Identify which cell holds the provided text, then report its (x, y) central coordinate. 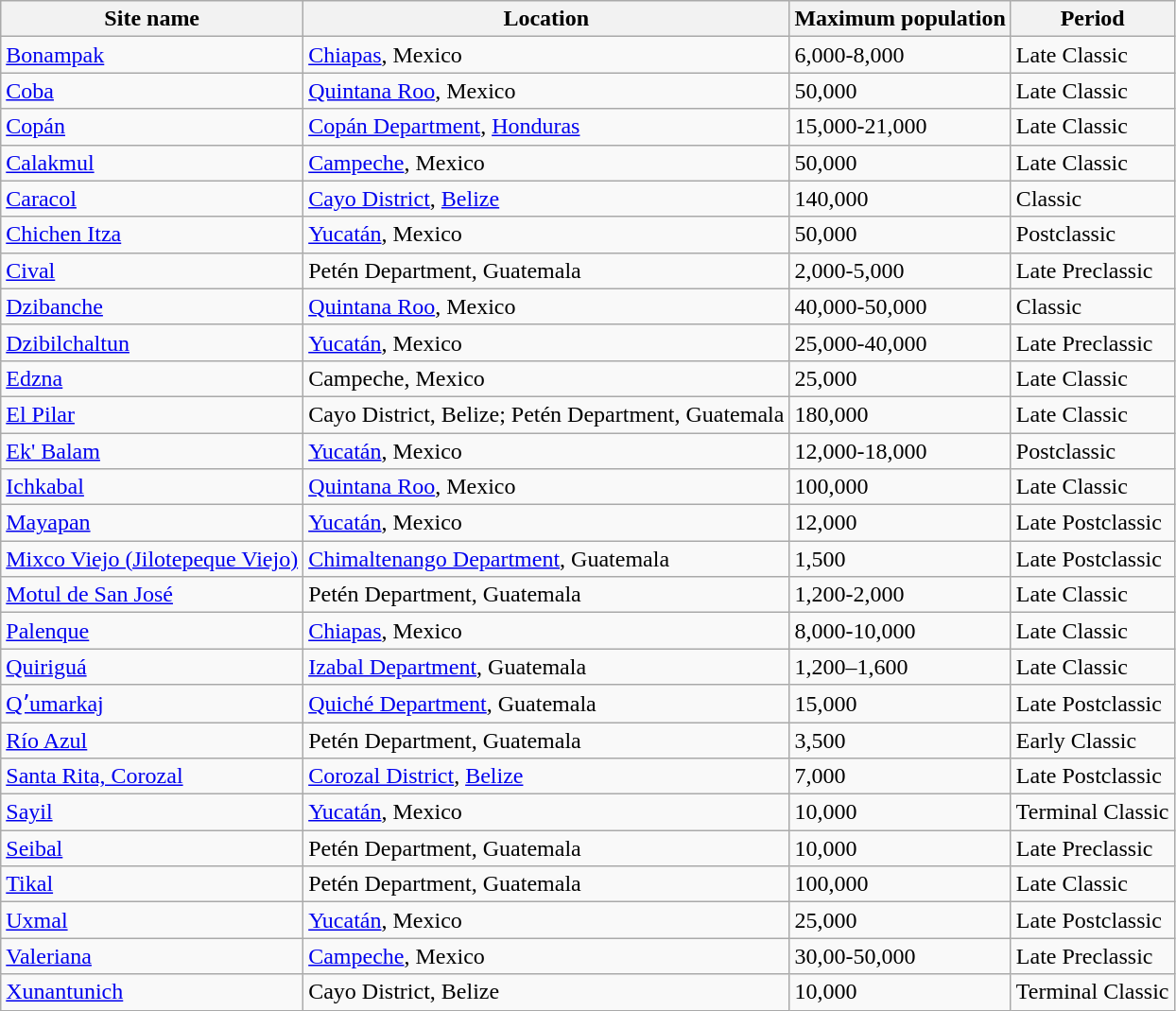
Qʼumarkaj (152, 704)
Santa Rita, Corozal (152, 776)
Tikal (152, 884)
Ichkabal (152, 487)
Copán Department, Honduras (546, 127)
Quiriguá (152, 667)
Sayil (152, 812)
Dzibanche (152, 306)
15,000 (900, 704)
1,500 (900, 559)
Quiché Department, Guatemala (546, 704)
8,000-10,000 (900, 631)
Maximum population (900, 19)
Site name (152, 19)
Edzna (152, 378)
Early Classic (1093, 741)
Ek' Balam (152, 451)
1,200-2,000 (900, 595)
Corozal District, Belize (546, 776)
Mixco Viejo (Jilotepeque Viejo) (152, 559)
3,500 (900, 741)
Seibal (152, 848)
Uxmal (152, 920)
Location (546, 19)
Caracol (152, 199)
7,000 (900, 776)
Dzibilchaltun (152, 342)
Cayo District, Belize; Petén Department, Guatemala (546, 414)
Cival (152, 270)
Mayapan (152, 523)
Chichen Itza (152, 235)
12,000-18,000 (900, 451)
12,000 (900, 523)
15,000-21,000 (900, 127)
Motul de San José (152, 595)
Bonampak (152, 55)
Copán (152, 127)
25,000-40,000 (900, 342)
Palenque (152, 631)
140,000 (900, 199)
Valeriana (152, 956)
40,000-50,000 (900, 306)
El Pilar (152, 414)
2,000-5,000 (900, 270)
Izabal Department, Guatemala (546, 667)
Coba (152, 91)
Xunantunich (152, 992)
180,000 (900, 414)
Chimaltenango Department, Guatemala (546, 559)
30,00-50,000 (900, 956)
1,200–1,600 (900, 667)
Period (1093, 19)
Calakmul (152, 163)
6,000-8,000 (900, 55)
Río Azul (152, 741)
